Extract the (x, y) coordinate from the center of the cell holding the provided text.  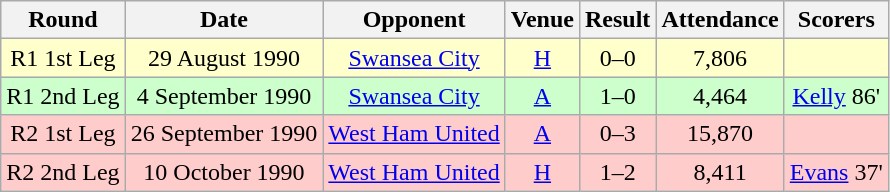
15,870 (720, 134)
Scorers (836, 20)
Date (224, 20)
26 September 1990 (224, 134)
Kelly 86' (836, 96)
Venue (542, 20)
R2 2nd Leg (63, 172)
Attendance (720, 20)
29 August 1990 (224, 58)
4 September 1990 (224, 96)
8,411 (720, 172)
4,464 (720, 96)
Evans 37' (836, 172)
Round (63, 20)
7,806 (720, 58)
1–0 (617, 96)
Opponent (414, 20)
Result (617, 20)
0–0 (617, 58)
1–2 (617, 172)
R1 2nd Leg (63, 96)
R1 1st Leg (63, 58)
10 October 1990 (224, 172)
0–3 (617, 134)
R2 1st Leg (63, 134)
